Extract the (X, Y) coordinate from the center of the cell holding the provided text.  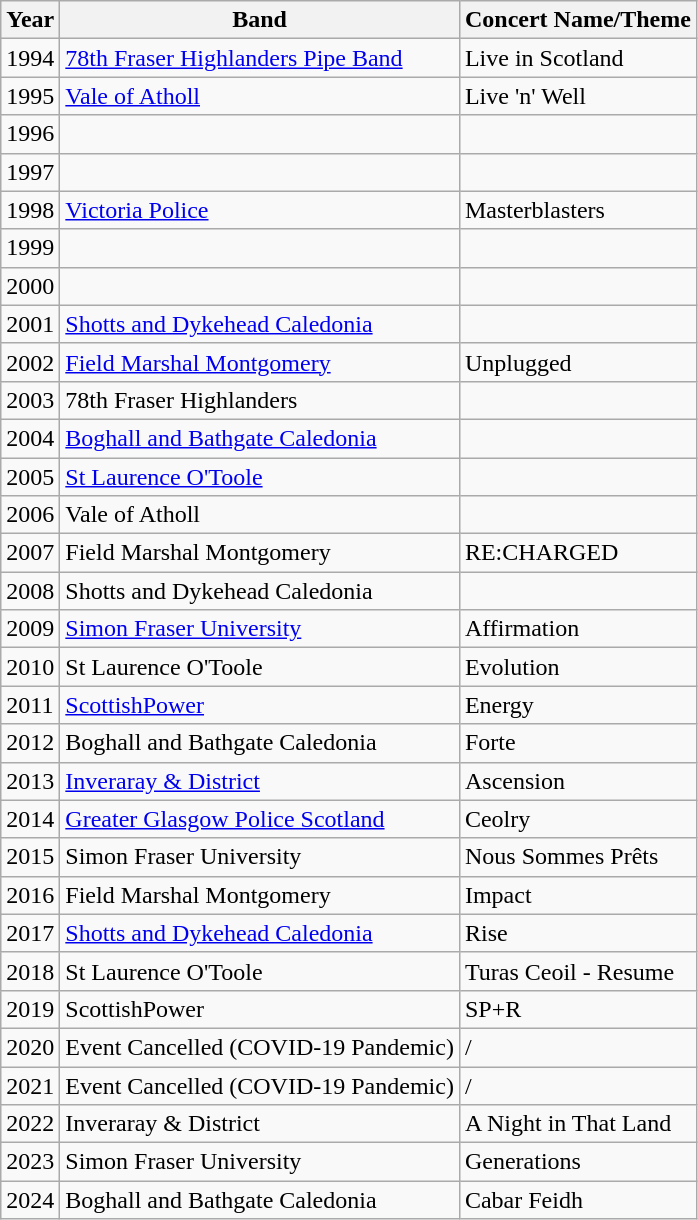
2011 (30, 705)
Cabar Feidh (578, 1200)
2007 (30, 553)
2020 (30, 1047)
2023 (30, 1162)
2017 (30, 933)
2009 (30, 629)
2022 (30, 1124)
Unplugged (578, 362)
2010 (30, 667)
2000 (30, 286)
SP+R (578, 1009)
2002 (30, 362)
RE:CHARGED (578, 553)
1999 (30, 248)
2024 (30, 1200)
Ceolry (578, 819)
1995 (30, 96)
2006 (30, 515)
Generations (578, 1162)
2014 (30, 819)
1994 (30, 58)
2019 (30, 1009)
2015 (30, 857)
Nous Sommes Prêts (578, 857)
2005 (30, 477)
Band (260, 20)
Rise (578, 933)
2003 (30, 400)
1998 (30, 210)
Live in Scotland (578, 58)
Ascension (578, 781)
Masterblasters (578, 210)
2021 (30, 1085)
2004 (30, 438)
78th Fraser Highlanders Pipe Band (260, 58)
Evolution (578, 667)
2012 (30, 743)
Live 'n' Well (578, 96)
Concert Name/Theme (578, 20)
Year (30, 20)
Affirmation (578, 629)
2013 (30, 781)
Impact (578, 895)
Energy (578, 705)
Forte (578, 743)
1997 (30, 172)
2016 (30, 895)
2018 (30, 971)
Victoria Police (260, 210)
Greater Glasgow Police Scotland (260, 819)
2008 (30, 591)
78th Fraser Highlanders (260, 400)
Turas Ceoil - Resume (578, 971)
2001 (30, 324)
A Night in That Land (578, 1124)
1996 (30, 134)
